Identify which cell holds the provided text, then report its (X, Y) central coordinate. 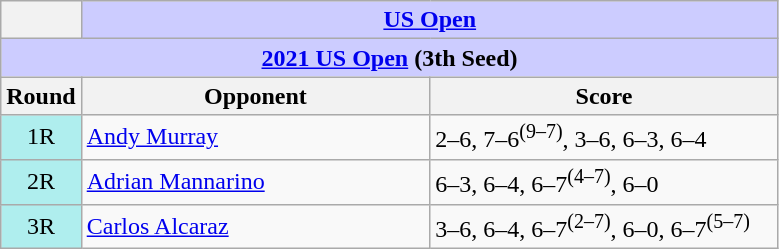
2R (41, 182)
Andy Murray (256, 138)
Adrian Mannarino (256, 182)
3–6, 6–4, 6–7(2–7), 6–0, 6–7(5–7) (604, 226)
Score (604, 96)
Carlos Alcaraz (256, 226)
1R (41, 138)
6–3, 6–4, 6–7(4–7), 6–0 (604, 182)
2021 US Open (3th Seed) (390, 58)
2–6, 7–6(9–7), 3–6, 6–3, 6–4 (604, 138)
US Open (430, 20)
Opponent (256, 96)
Round (41, 96)
3R (41, 226)
